Pinpoint the cell where the given text exists, returning its (x, y) midpoint coordinate. 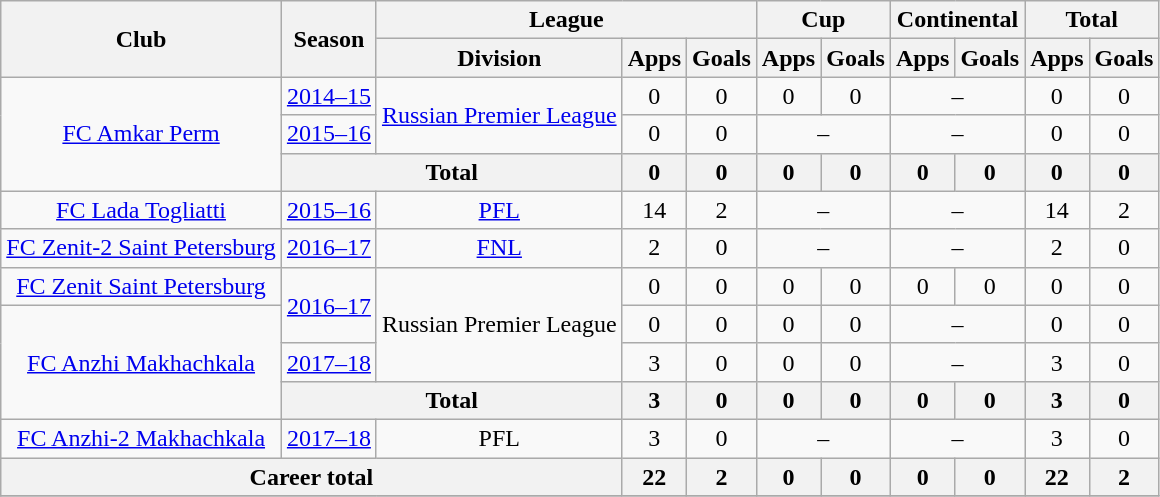
FC Anzhi Makhachkala (142, 362)
FC Zenit Saint Petersburg (142, 286)
Career total (312, 477)
FC Lada Togliatti (142, 210)
FC Amkar Perm (142, 134)
Season (328, 39)
Cup (823, 20)
League (566, 20)
Continental (957, 20)
FC Anzhi-2 Makhachkala (142, 438)
FC Zenit-2 Saint Petersburg (142, 248)
FNL (499, 248)
2014–15 (328, 96)
Club (142, 39)
Division (499, 58)
